Extract the [x, y] coordinate from the center of the cell holding the provided text.  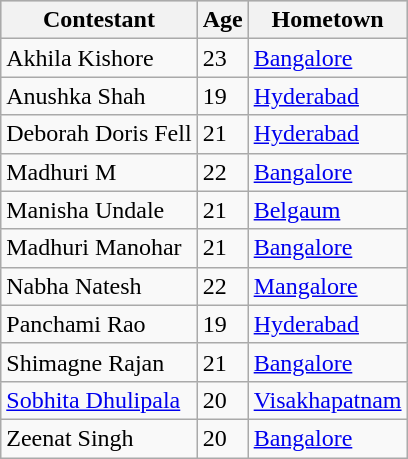
Anushka Shah [99, 96]
Hometown [328, 20]
Zeenat Singh [99, 438]
Sobhita Dhulipala [99, 400]
Madhuri Manohar [99, 248]
Shimagne Rajan [99, 362]
Visakhapatnam [328, 400]
Akhila Kishore [99, 58]
Contestant [99, 20]
Manisha Undale [99, 210]
Deborah Doris Fell [99, 134]
Belgaum [328, 210]
Madhuri M [99, 172]
Mangalore [328, 286]
Nabha Natesh [99, 286]
Age [222, 20]
23 [222, 58]
Panchami Rao [99, 324]
